Scan for the cell matching the given text and deliver its (x, y) coordinate at center. 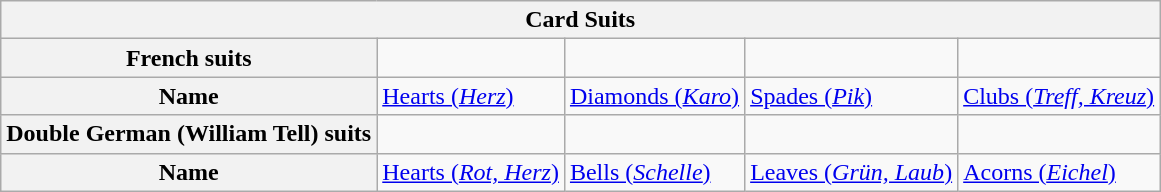
French suits (189, 58)
Leaves (Grün, Laub) (852, 172)
Diamonds (Karo) (654, 96)
Clubs (Treff, Kreuz) (1059, 96)
Bells (Schelle) (654, 172)
Double German (William Tell) suits (189, 134)
Acorns (Eichel) (1059, 172)
Hearts (Herz) (471, 96)
Card Suits (580, 20)
Hearts (Rot, Herz) (471, 172)
Spades (Pik) (852, 96)
